Extract the [x, y] coordinate from the center of the cell holding the provided text.  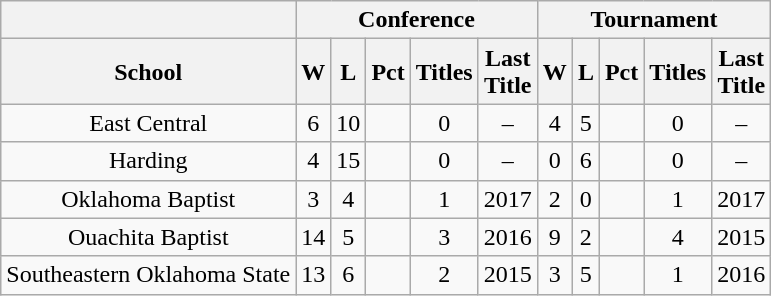
Oklahoma Baptist [148, 199]
Harding [148, 161]
14 [314, 237]
10 [348, 123]
East Central [148, 123]
Tournament [654, 20]
School [148, 72]
Conference [417, 20]
13 [314, 275]
Southeastern Oklahoma State [148, 275]
15 [348, 161]
Ouachita Baptist [148, 237]
9 [554, 237]
